Scan for the cell matching the given text and deliver its (X, Y) coordinate at center. 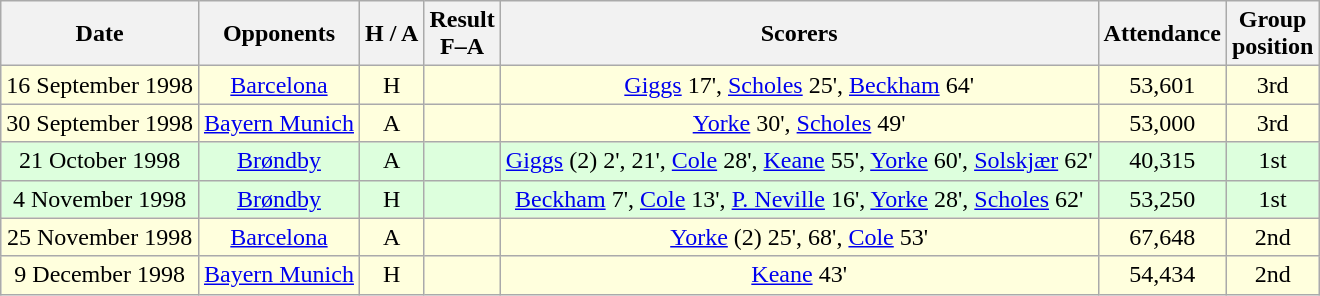
Beckham 7', Cole 13', P. Neville 16', Yorke 28', Scholes 62' (799, 199)
16 September 1998 (100, 85)
Yorke 30', Scholes 49' (799, 123)
9 December 1998 (100, 275)
Giggs 17', Scholes 25', Beckham 64' (799, 85)
Scorers (799, 34)
54,434 (1162, 275)
4 November 1998 (100, 199)
H / A (391, 34)
30 September 1998 (100, 123)
Groupposition (1272, 34)
Opponents (278, 34)
ResultF–A (462, 34)
Date (100, 34)
67,648 (1162, 237)
Yorke (2) 25', 68', Cole 53' (799, 237)
25 November 1998 (100, 237)
53,601 (1162, 85)
Attendance (1162, 34)
53,000 (1162, 123)
Giggs (2) 2', 21', Cole 28', Keane 55', Yorke 60', Solskjær 62' (799, 161)
21 October 1998 (100, 161)
53,250 (1162, 199)
40,315 (1162, 161)
Keane 43' (799, 275)
